Output the (x, y) coordinate of the center of the cell containing the given text.  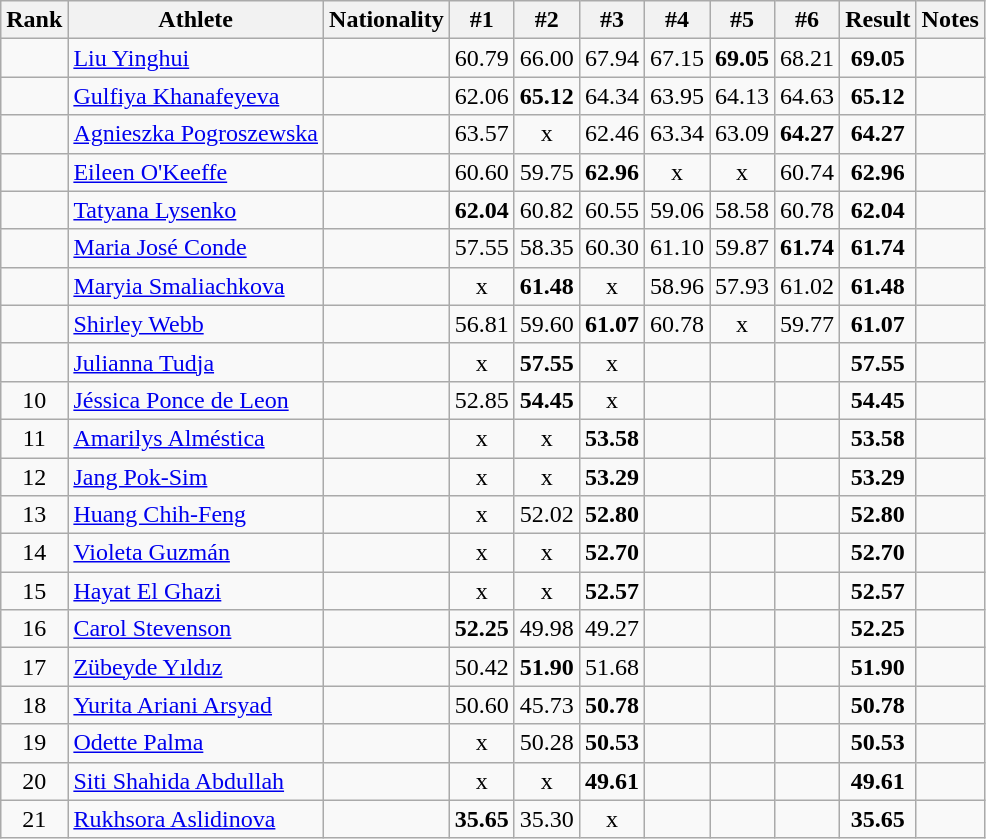
59.77 (808, 324)
45.73 (546, 705)
Rukhsora Aslidinova (196, 819)
#1 (482, 20)
62.46 (612, 134)
60.74 (808, 172)
12 (34, 477)
Jang Pok-Sim (196, 477)
Tatyana Lysenko (196, 210)
51.68 (612, 667)
Athlete (196, 20)
Eileen O'Keeffe (196, 172)
Agnieszka Pogroszewska (196, 134)
49.98 (546, 629)
15 (34, 591)
67.94 (612, 58)
58.58 (742, 210)
13 (34, 515)
Gulfiya Khanafeyeva (196, 96)
Nationality (387, 20)
Violeta Guzmán (196, 553)
60.60 (482, 172)
11 (34, 438)
63.95 (676, 96)
#3 (612, 20)
60.55 (612, 210)
60.79 (482, 58)
Maryia Smaliachkova (196, 286)
61.02 (808, 286)
56.81 (482, 324)
57.93 (742, 286)
64.63 (808, 96)
50.42 (482, 667)
Huang Chih-Feng (196, 515)
Maria José Conde (196, 248)
52.85 (482, 400)
Hayat El Ghazi (196, 591)
67.15 (676, 58)
Amarilys Alméstica (196, 438)
Shirley Webb (196, 324)
50.28 (546, 743)
17 (34, 667)
Odette Palma (196, 743)
Liu Yinghui (196, 58)
18 (34, 705)
63.09 (742, 134)
59.75 (546, 172)
#5 (742, 20)
64.13 (742, 96)
64.34 (612, 96)
58.96 (676, 286)
19 (34, 743)
Notes (950, 20)
16 (34, 629)
Jéssica Ponce de Leon (196, 400)
59.60 (546, 324)
49.27 (612, 629)
63.34 (676, 134)
35.30 (546, 819)
Julianna Tudja (196, 362)
10 (34, 400)
21 (34, 819)
58.35 (546, 248)
#4 (676, 20)
62.06 (482, 96)
Rank (34, 20)
59.06 (676, 210)
14 (34, 553)
Siti Shahida Abdullah (196, 781)
#2 (546, 20)
63.57 (482, 134)
#6 (808, 20)
Result (878, 20)
61.10 (676, 248)
Carol Stevenson (196, 629)
52.02 (546, 515)
68.21 (808, 58)
Yurita Ariani Arsyad (196, 705)
60.30 (612, 248)
59.87 (742, 248)
50.60 (482, 705)
66.00 (546, 58)
20 (34, 781)
60.82 (546, 210)
Zübeyde Yıldız (196, 667)
